Return [x, y] of the center of cell containing provided text 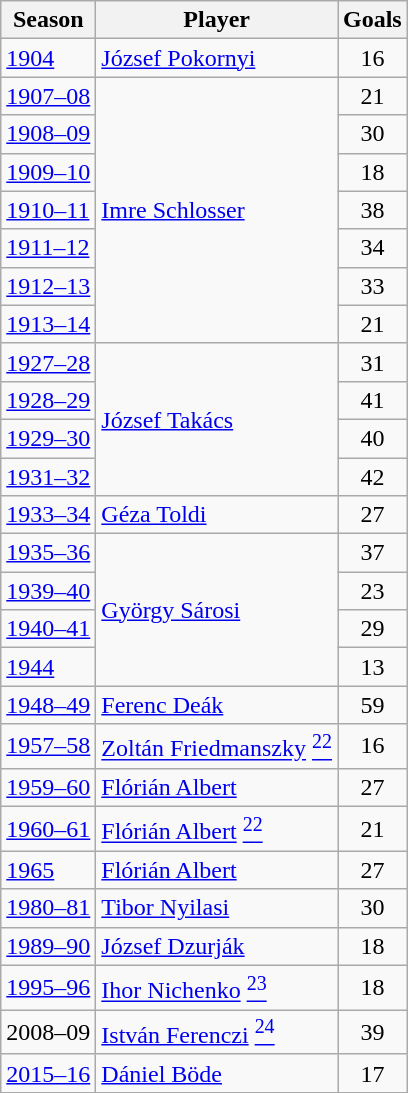
Ihor Nichenko 23 [217, 988]
György Sárosi [217, 610]
1904 [48, 58]
13 [373, 667]
Tibor Nyilasi [217, 908]
1931–32 [48, 477]
38 [373, 210]
József Takács [217, 419]
1929–30 [48, 438]
Géza Toldi [217, 515]
1959–60 [48, 787]
2015–16 [48, 1073]
1939–40 [48, 591]
1907–08 [48, 96]
1908–09 [48, 134]
József Pokornyi [217, 58]
29 [373, 629]
1980–81 [48, 908]
1911–12 [48, 248]
Flórián Albert 22 [217, 830]
István Ferenczi 24 [217, 1032]
1944 [48, 667]
1948–49 [48, 705]
41 [373, 400]
1960–61 [48, 830]
39 [373, 1032]
1927–28 [48, 362]
33 [373, 286]
59 [373, 705]
1995–96 [48, 988]
1913–14 [48, 324]
1928–29 [48, 400]
Season [48, 20]
1933–34 [48, 515]
1909–10 [48, 172]
40 [373, 438]
1935–36 [48, 553]
1910–11 [48, 210]
34 [373, 248]
2008–09 [48, 1032]
Player [217, 20]
1940–41 [48, 629]
1912–13 [48, 286]
23 [373, 591]
31 [373, 362]
1957–58 [48, 746]
Goals [373, 20]
17 [373, 1073]
Zoltán Friedmanszky 22 [217, 746]
Ferenc Deák [217, 705]
József Dzurják [217, 946]
1989–90 [48, 946]
1965 [48, 870]
Imre Schlosser [217, 210]
Dániel Böde [217, 1073]
42 [373, 477]
37 [373, 553]
